Pinpoint the cell where the given text exists, returning its [X, Y] midpoint coordinate. 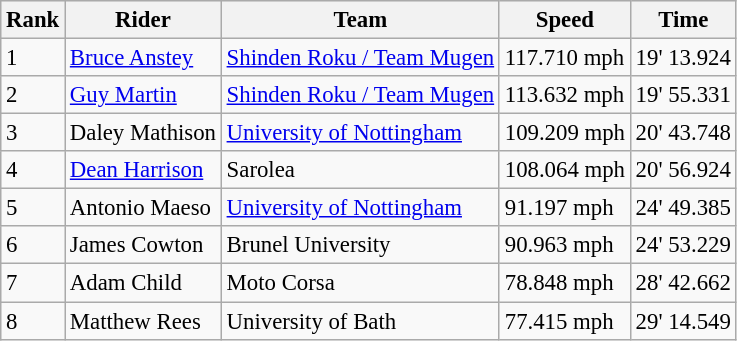
28' 42.662 [683, 283]
2 [33, 95]
Sarolea [360, 170]
3 [33, 133]
19' 55.331 [683, 95]
6 [33, 245]
Moto Corsa [360, 283]
Team [360, 20]
7 [33, 283]
Speed [564, 20]
20' 43.748 [683, 133]
24' 53.229 [683, 245]
29' 14.549 [683, 321]
91.197 mph [564, 208]
University of Bath [360, 321]
Daley Mathison [144, 133]
108.064 mph [564, 170]
109.209 mph [564, 133]
Time [683, 20]
78.848 mph [564, 283]
Rider [144, 20]
20' 56.924 [683, 170]
Dean Harrison [144, 170]
113.632 mph [564, 95]
5 [33, 208]
Antonio Maeso [144, 208]
117.710 mph [564, 58]
1 [33, 58]
Guy Martin [144, 95]
James Cowton [144, 245]
4 [33, 170]
Matthew Rees [144, 321]
8 [33, 321]
Adam Child [144, 283]
Rank [33, 20]
77.415 mph [564, 321]
24' 49.385 [683, 208]
Bruce Anstey [144, 58]
19' 13.924 [683, 58]
Brunel University [360, 245]
90.963 mph [564, 245]
